Determine the [X, Y] coordinate at the center of the cell enclosing the given text.  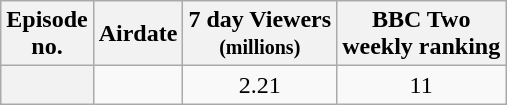
BBC Twoweekly ranking [422, 34]
Episodeno. [47, 34]
Airdate [138, 34]
7 day Viewers(millions) [260, 34]
2.21 [260, 85]
11 [422, 85]
